Provide the [X, Y] coordinate of the cell's center where the given text is located.  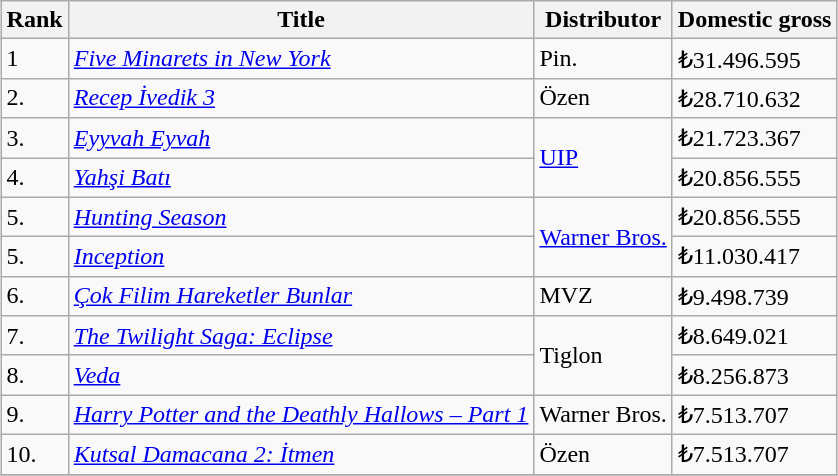
The Twilight Saga: Eclipse [301, 336]
3. [34, 138]
4. [34, 178]
Hunting Season [301, 217]
Rank [34, 20]
9. [34, 415]
Yahşi Batı [301, 178]
UIP [603, 158]
₺31.496.595 [754, 59]
₺8.256.873 [754, 375]
Kutsal Damacana 2: İtmen [301, 454]
Distributor [603, 20]
10. [34, 454]
Title [301, 20]
₺11.030.417 [754, 257]
Tiglon [603, 356]
Pin. [603, 59]
7. [34, 336]
₺9.498.739 [754, 296]
MVZ [603, 296]
Çok Filim Hareketler Bunlar [301, 296]
₺28.710.632 [754, 98]
1 [34, 59]
Veda [301, 375]
2. [34, 98]
8. [34, 375]
Inception [301, 257]
Recep İvedik 3 [301, 98]
6. [34, 296]
Eyyvah Eyvah [301, 138]
Harry Potter and the Deathly Hallows – Part 1 [301, 415]
₺21.723.367 [754, 138]
₺8.649.021 [754, 336]
Five Minarets in New York [301, 59]
Domestic gross [754, 20]
